Capture the cell that displays the provided text and extract its (X, Y) central coordinate. 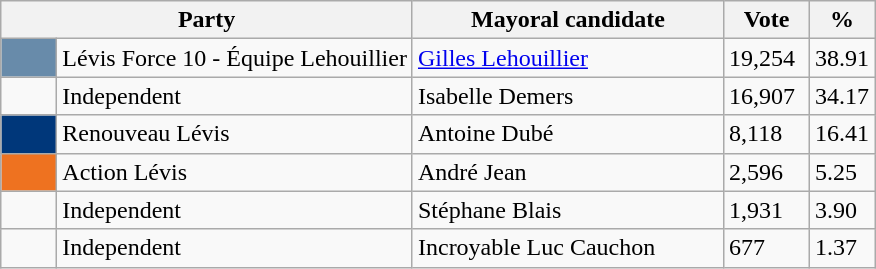
3.90 (842, 210)
16.41 (842, 134)
677 (767, 248)
Stéphane Blais (568, 210)
% (842, 20)
Incroyable Luc Cauchon (568, 248)
Renouveau Lévis (235, 134)
34.17 (842, 96)
1,931 (767, 210)
Isabelle Demers (568, 96)
Action Lévis (235, 172)
16,907 (767, 96)
38.91 (842, 58)
1.37 (842, 248)
Vote (767, 20)
Mayoral candidate (568, 20)
Lévis Force 10 - Équipe Lehouillier (235, 58)
8,118 (767, 134)
André Jean (568, 172)
Antoine Dubé (568, 134)
5.25 (842, 172)
Gilles Lehouillier (568, 58)
Party (207, 20)
2,596 (767, 172)
19,254 (767, 58)
